Determine the [X, Y] coordinate at the center of the cell enclosing the given text.  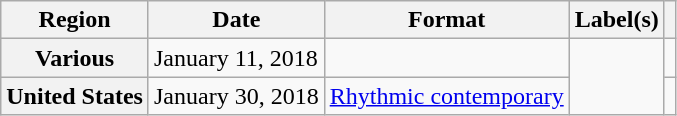
January 30, 2018 [236, 96]
January 11, 2018 [236, 58]
Date [236, 20]
Rhythmic contemporary [446, 96]
United States [75, 96]
Label(s) [616, 20]
Various [75, 58]
Region [75, 20]
Format [446, 20]
